Pinpoint the cell where the given text exists, returning its (X, Y) midpoint coordinate. 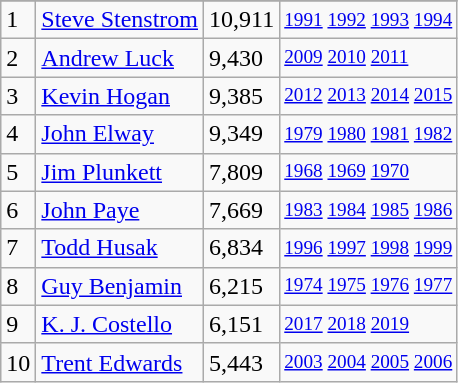
1996 1997 1998 1999 (368, 248)
Trent Edwards (120, 362)
Jim Plunkett (120, 172)
6 (18, 210)
Guy Benjamin (120, 286)
7,809 (242, 172)
10 (18, 362)
John Paye (120, 210)
2017 2018 2019 (368, 324)
7,669 (242, 210)
2003 2004 2005 2006 (368, 362)
10,911 (242, 20)
5 (18, 172)
9,349 (242, 134)
2 (18, 58)
Andrew Luck (120, 58)
1991 1992 1993 1994 (368, 20)
Todd Husak (120, 248)
7 (18, 248)
1983 1984 1985 1986 (368, 210)
1 (18, 20)
1974 1975 1976 1977 (368, 286)
8 (18, 286)
Steve Stenstrom (120, 20)
4 (18, 134)
John Elway (120, 134)
6,215 (242, 286)
6,151 (242, 324)
9 (18, 324)
9,385 (242, 96)
5,443 (242, 362)
9,430 (242, 58)
1979 1980 1981 1982 (368, 134)
Kevin Hogan (120, 96)
1968 1969 1970 (368, 172)
6,834 (242, 248)
K. J. Costello (120, 324)
2009 2010 2011 (368, 58)
2012 2013 2014 2015 (368, 96)
3 (18, 96)
